Locate the cell with the specified text and output its (x, y) center coordinate. 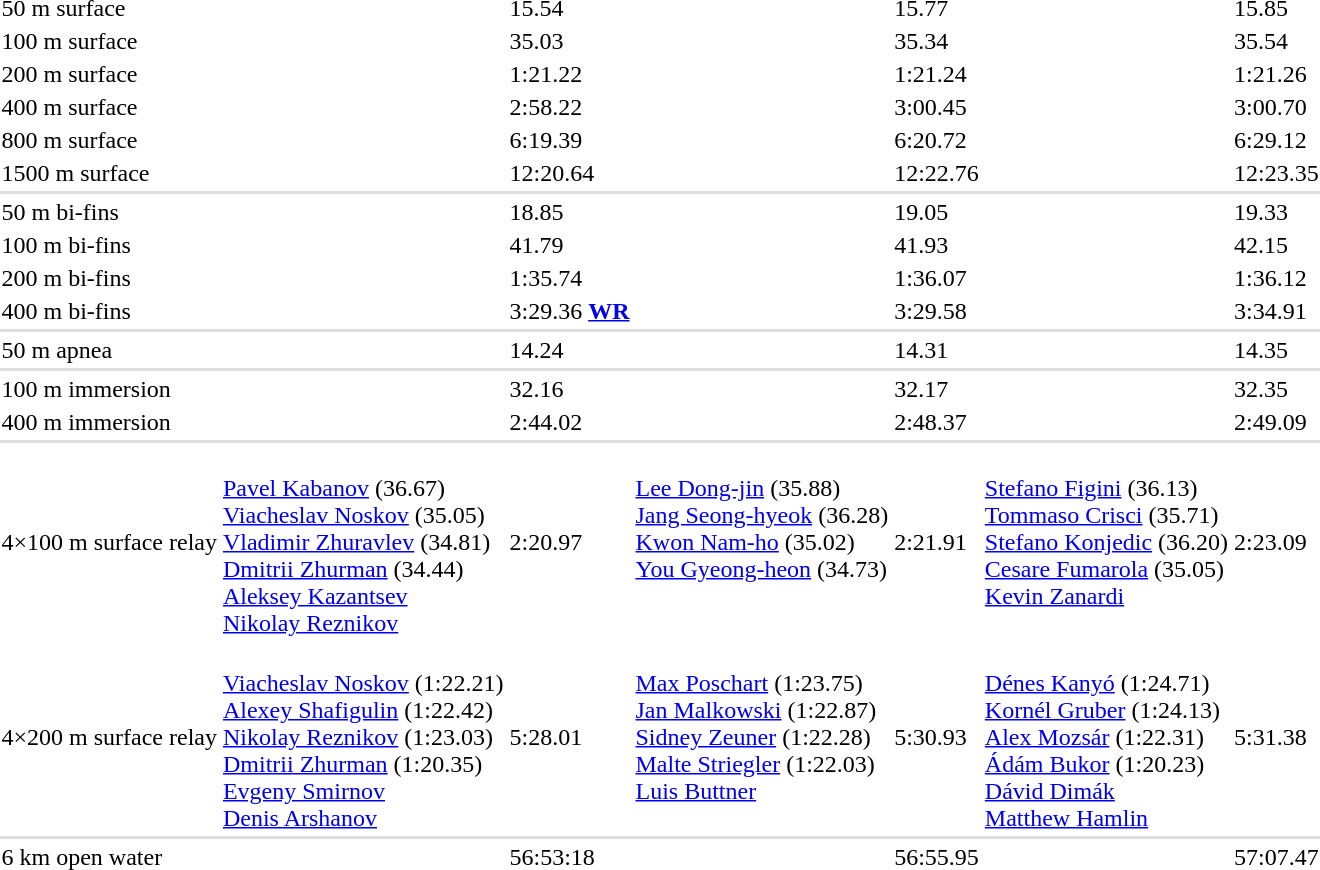
100 m bi-fins (109, 245)
50 m apnea (109, 350)
800 m surface (109, 140)
4×100 m surface relay (109, 542)
400 m immersion (109, 422)
41.79 (570, 245)
2:21.91 (937, 542)
400 m surface (109, 107)
5:28.01 (570, 737)
1:36.07 (937, 278)
41.93 (937, 245)
400 m bi-fins (109, 311)
3:29.36 WR (570, 311)
Viacheslav Noskov (1:22.21)Alexey Shafigulin (1:22.42)Nikolay Reznikov (1:23.03)Dmitrii Zhurman (1:20.35)Evgeny SmirnovDenis Arshanov (363, 737)
2:44.02 (570, 422)
3:29.58 (937, 311)
4×200 m surface relay (109, 737)
1:35.74 (570, 278)
35.03 (570, 41)
14.31 (937, 350)
12:20.64 (570, 173)
32.16 (570, 389)
Lee Dong-jin (35.88)Jang Seong-hyeok (36.28)Kwon Nam-ho (35.02)You Gyeong-heon (34.73) (762, 542)
6:20.72 (937, 140)
14.24 (570, 350)
1:21.22 (570, 74)
19.05 (937, 212)
200 m bi-fins (109, 278)
Stefano Figini (36.13)Tommaso Crisci (35.71)Stefano Konjedic (36.20)Cesare Fumarola (35.05)Kevin Zanardi (1106, 542)
50 m bi-fins (109, 212)
3:00.45 (937, 107)
1500 m surface (109, 173)
6:19.39 (570, 140)
Dénes Kanyó (1:24.71)Kornél Gruber (1:24.13)Alex Mozsár (1:22.31)Ádám Bukor (1:20.23)Dávid DimákMatthew Hamlin (1106, 737)
2:20.97 (570, 542)
Max Poschart (1:23.75)Jan Malkowski (1:22.87)Sidney Zeuner (1:22.28)Malte Striegler (1:22.03)Luis Buttner (762, 737)
32.17 (937, 389)
2:48.37 (937, 422)
1:21.24 (937, 74)
200 m surface (109, 74)
2:58.22 (570, 107)
18.85 (570, 212)
100 m immersion (109, 389)
12:22.76 (937, 173)
Pavel Kabanov (36.67)Viacheslav Noskov (35.05)Vladimir Zhuravlev (34.81)Dmitrii Zhurman (34.44)Aleksey KazantsevNikolay Reznikov (363, 542)
35.34 (937, 41)
5:30.93 (937, 737)
100 m surface (109, 41)
